Return the [X, Y] coordinate for the center point of the cell that contains the specified text.  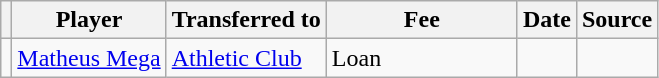
Transferred to [246, 20]
Athletic Club [246, 58]
Fee [422, 20]
Player [89, 20]
Source [616, 20]
Matheus Mega [89, 58]
Loan [422, 58]
Date [546, 20]
